Return (x, y) of the center of cell containing provided text 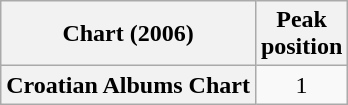
Chart (2006) (128, 34)
Croatian Albums Chart (128, 85)
Peak position (301, 34)
1 (301, 85)
